Detect which cell encompasses the target text, then output its (x, y) center coordinate. 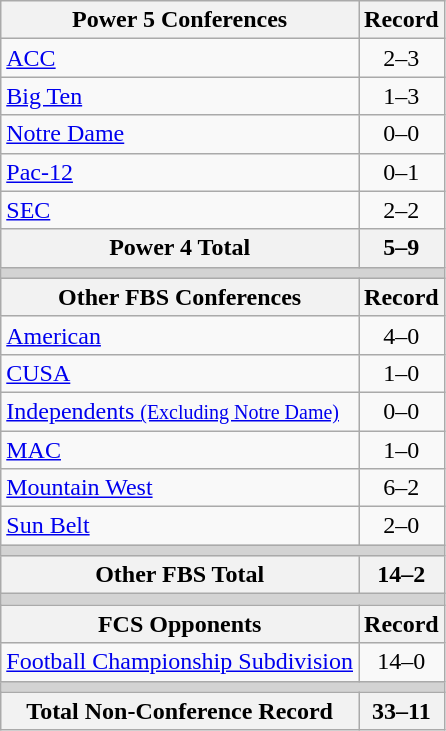
Pac-12 (180, 172)
Total Non-Conference Record (180, 711)
1–3 (402, 96)
American (180, 335)
6–2 (402, 488)
Other FBS Conferences (180, 297)
Mountain West (180, 488)
Power 4 Total (180, 248)
14–0 (402, 662)
2–2 (402, 210)
5–9 (402, 248)
Sun Belt (180, 526)
Power 5 Conferences (180, 20)
Independents (Excluding Notre Dame) (180, 411)
ACC (180, 58)
Football Championship Subdivision (180, 662)
33–11 (402, 711)
Other FBS Total (180, 575)
FCS Opponents (180, 624)
MAC (180, 449)
4–0 (402, 335)
14–2 (402, 575)
CUSA (180, 373)
SEC (180, 210)
0–1 (402, 172)
Notre Dame (180, 134)
Big Ten (180, 96)
2–3 (402, 58)
2–0 (402, 526)
